Search for the cell housing the specified text and yield its [X, Y] center coordinate. 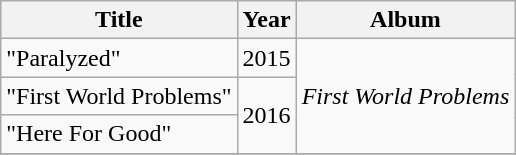
Year [266, 20]
First World Problems [406, 96]
Title [119, 20]
"First World Problems" [119, 96]
"Here For Good" [119, 134]
"Paralyzed" [119, 58]
2016 [266, 115]
2015 [266, 58]
Album [406, 20]
